Provide the (X, Y) coordinate of the cell's center where the given text is located.  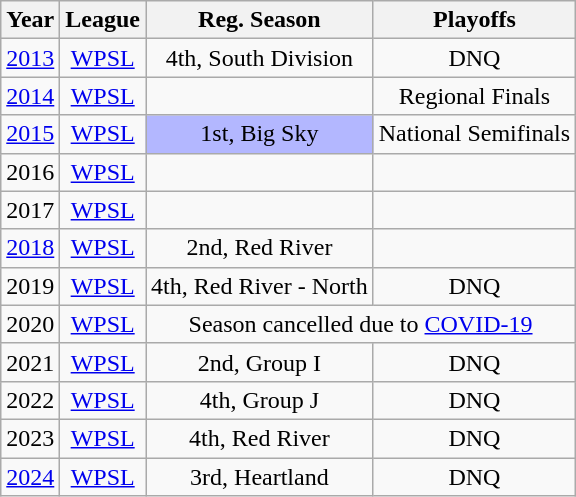
4th, Red River - North (260, 286)
National Semifinals (474, 134)
Year (30, 20)
Regional Finals (474, 96)
2015 (30, 134)
3rd, Heartland (260, 477)
4th, Red River (260, 438)
2024 (30, 477)
4th, Group J (260, 400)
League (103, 20)
2023 (30, 438)
Season cancelled due to COVID-19 (361, 324)
2nd, Red River (260, 248)
4th, South Division (260, 58)
2021 (30, 362)
2nd, Group I (260, 362)
Playoffs (474, 20)
2013 (30, 58)
2019 (30, 286)
2014 (30, 96)
2022 (30, 400)
2016 (30, 172)
Reg. Season (260, 20)
2017 (30, 210)
1st, Big Sky (260, 134)
2020 (30, 324)
2018 (30, 248)
